For the text-containing cell, return its midpoint in (X, Y) coordinate format. 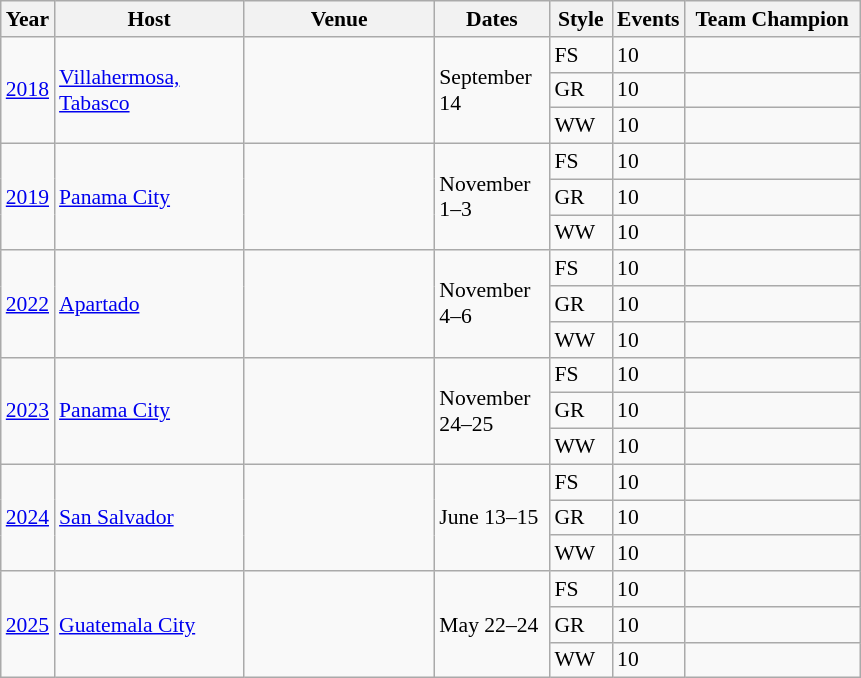
San Salvador (149, 518)
2025 (28, 624)
Villahermosa, Tabasco (149, 90)
Team Champion (772, 19)
November 24–25 (492, 410)
Apartado (149, 304)
Host (149, 19)
September 14 (492, 90)
Style (580, 19)
2024 (28, 518)
2022 (28, 304)
Year (28, 19)
2018 (28, 90)
Guatemala City (149, 624)
Events (648, 19)
November 4–6 (492, 304)
Venue (339, 19)
2023 (28, 410)
Dates (492, 19)
June 13–15 (492, 518)
November 1–3 (492, 198)
May 22–24 (492, 624)
2019 (28, 198)
